Determine the [x, y] coordinate at the center of the cell enclosing the given text.  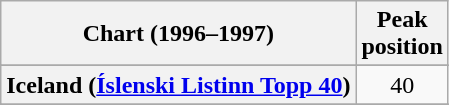
Iceland (Íslenski Listinn Topp 40) [178, 85]
Peakposition [402, 34]
40 [402, 85]
Chart (1996–1997) [178, 34]
